Capture the cell that displays the provided text and extract its (X, Y) central coordinate. 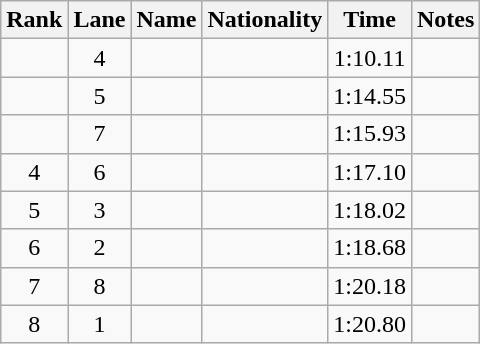
Lane (100, 20)
Time (370, 20)
1:17.10 (370, 172)
1:14.55 (370, 96)
1:10.11 (370, 58)
Notes (445, 20)
1:20.18 (370, 286)
1:20.80 (370, 324)
1:15.93 (370, 134)
Nationality (265, 20)
1 (100, 324)
3 (100, 210)
1:18.02 (370, 210)
1:18.68 (370, 248)
2 (100, 248)
Rank (34, 20)
Name (166, 20)
